Locate the cell with the specified text and output its (x, y) center coordinate. 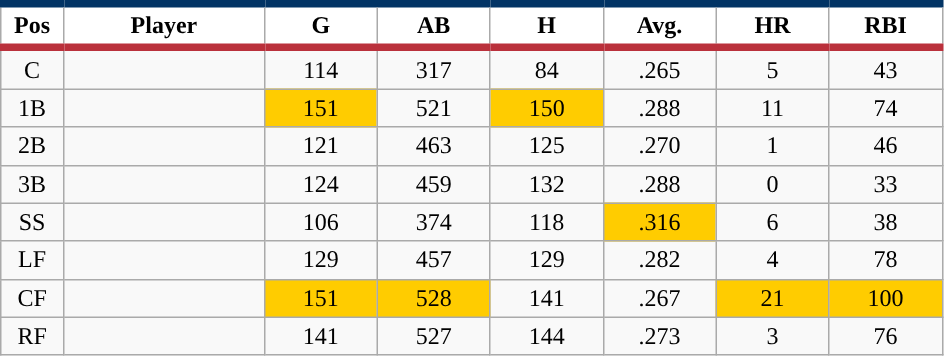
100 (886, 298)
.265 (660, 68)
CF (32, 298)
459 (434, 184)
Avg. (660, 26)
114 (320, 68)
11 (772, 108)
527 (434, 336)
74 (886, 108)
6 (772, 222)
84 (546, 68)
.273 (660, 336)
AB (434, 26)
0 (772, 184)
G (320, 26)
Player (164, 26)
5 (772, 68)
457 (434, 260)
78 (886, 260)
LF (32, 260)
1B (32, 108)
124 (320, 184)
46 (886, 146)
.316 (660, 222)
528 (434, 298)
RBI (886, 26)
3B (32, 184)
521 (434, 108)
H (546, 26)
106 (320, 222)
.267 (660, 298)
38 (886, 222)
118 (546, 222)
HR (772, 26)
RF (32, 336)
463 (434, 146)
4 (772, 260)
1 (772, 146)
33 (886, 184)
C (32, 68)
SS (32, 222)
121 (320, 146)
.282 (660, 260)
2B (32, 146)
132 (546, 184)
76 (886, 336)
317 (434, 68)
Pos (32, 26)
21 (772, 298)
144 (546, 336)
3 (772, 336)
125 (546, 146)
374 (434, 222)
.270 (660, 146)
150 (546, 108)
43 (886, 68)
